Extract the [x, y] coordinate from the center of the cell holding the provided text.  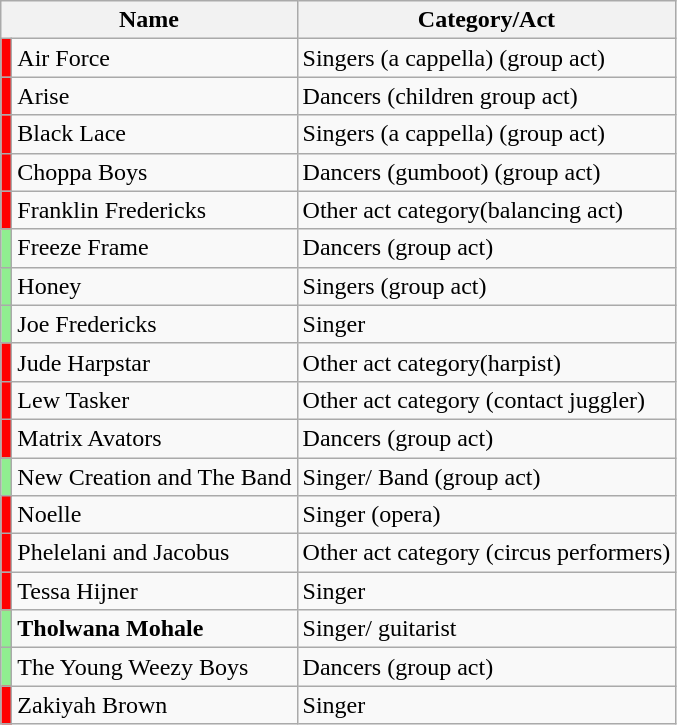
Tholwana Mohale [154, 629]
New Creation and The Band [154, 477]
Dancers (children group act) [486, 96]
Lew Tasker [154, 400]
The Young Weezy Boys [154, 667]
Black Lace [154, 134]
Franklin Fredericks [154, 210]
Honey [154, 286]
Other act category (contact juggler) [486, 400]
Zakiyah Brown [154, 705]
Air Force [154, 58]
Noelle [154, 515]
Freeze Frame [154, 248]
Choppa Boys [154, 172]
Other act category(harpist) [486, 362]
Matrix Avators [154, 438]
Phelelani and Jacobus [154, 553]
Other act category (circus performers) [486, 553]
Jude Harpstar [154, 362]
Tessa Hijner [154, 591]
Arise [154, 96]
Name [149, 20]
Joe Fredericks [154, 324]
Singer/ Band (group act) [486, 477]
Dancers (gumboot) (group act) [486, 172]
Singer/ guitarist [486, 629]
Singer (opera) [486, 515]
Category/Act [486, 20]
Singers (group act) [486, 286]
Other act category(balancing act) [486, 210]
